Pinpoint the cell where the given text exists, returning its (X, Y) midpoint coordinate. 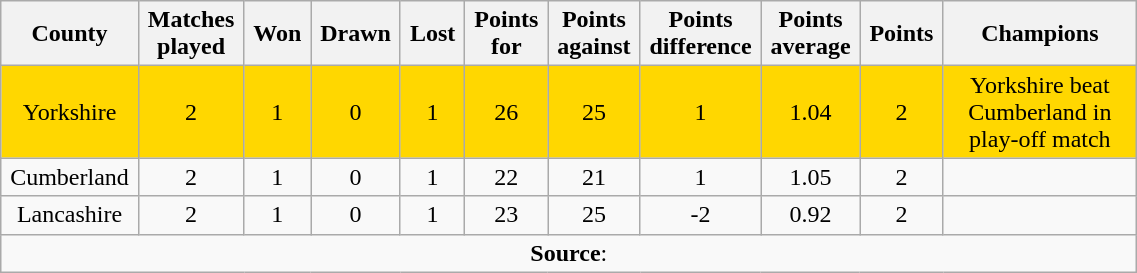
County (70, 34)
Lancashire (70, 215)
1.05 (810, 177)
1.04 (810, 112)
-2 (700, 215)
Champions (1040, 34)
23 (506, 215)
Points against (594, 34)
Source: (569, 253)
Yorkshire beat Cumberland in play-off match (1040, 112)
Won (278, 34)
Points for (506, 34)
21 (594, 177)
Cumberland (70, 177)
Points (902, 34)
Drawn (356, 34)
Points difference (700, 34)
22 (506, 177)
Lost (432, 34)
Points average (810, 34)
26 (506, 112)
Matches played (191, 34)
0.92 (810, 215)
Yorkshire (70, 112)
